Search for the cell housing the specified text and yield its (x, y) center coordinate. 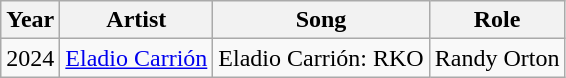
Song (321, 20)
Year (30, 20)
Randy Orton (497, 58)
Eladio Carrión (136, 58)
Artist (136, 20)
Role (497, 20)
2024 (30, 58)
Eladio Carrión: RKO (321, 58)
